Provide the [x, y] coordinate of the cell's center where the given text is located.  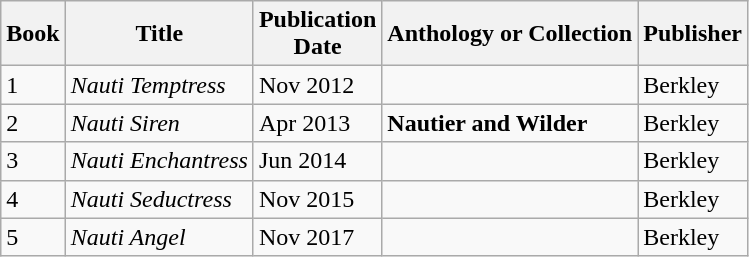
Nauti Enchantress [159, 161]
Nov 2012 [317, 85]
Nov 2017 [317, 237]
Nauti Seductress [159, 199]
Nauti Temptress [159, 85]
Title [159, 34]
4 [33, 199]
PublicationDate [317, 34]
Jun 2014 [317, 161]
5 [33, 237]
Anthology or Collection [510, 34]
Nautier and Wilder [510, 123]
Nauti Siren [159, 123]
Book [33, 34]
2 [33, 123]
Apr 2013 [317, 123]
Nauti Angel [159, 237]
Publisher [693, 34]
Nov 2015 [317, 199]
3 [33, 161]
1 [33, 85]
